Pinpoint the cell where the given text exists, returning its (X, Y) midpoint coordinate. 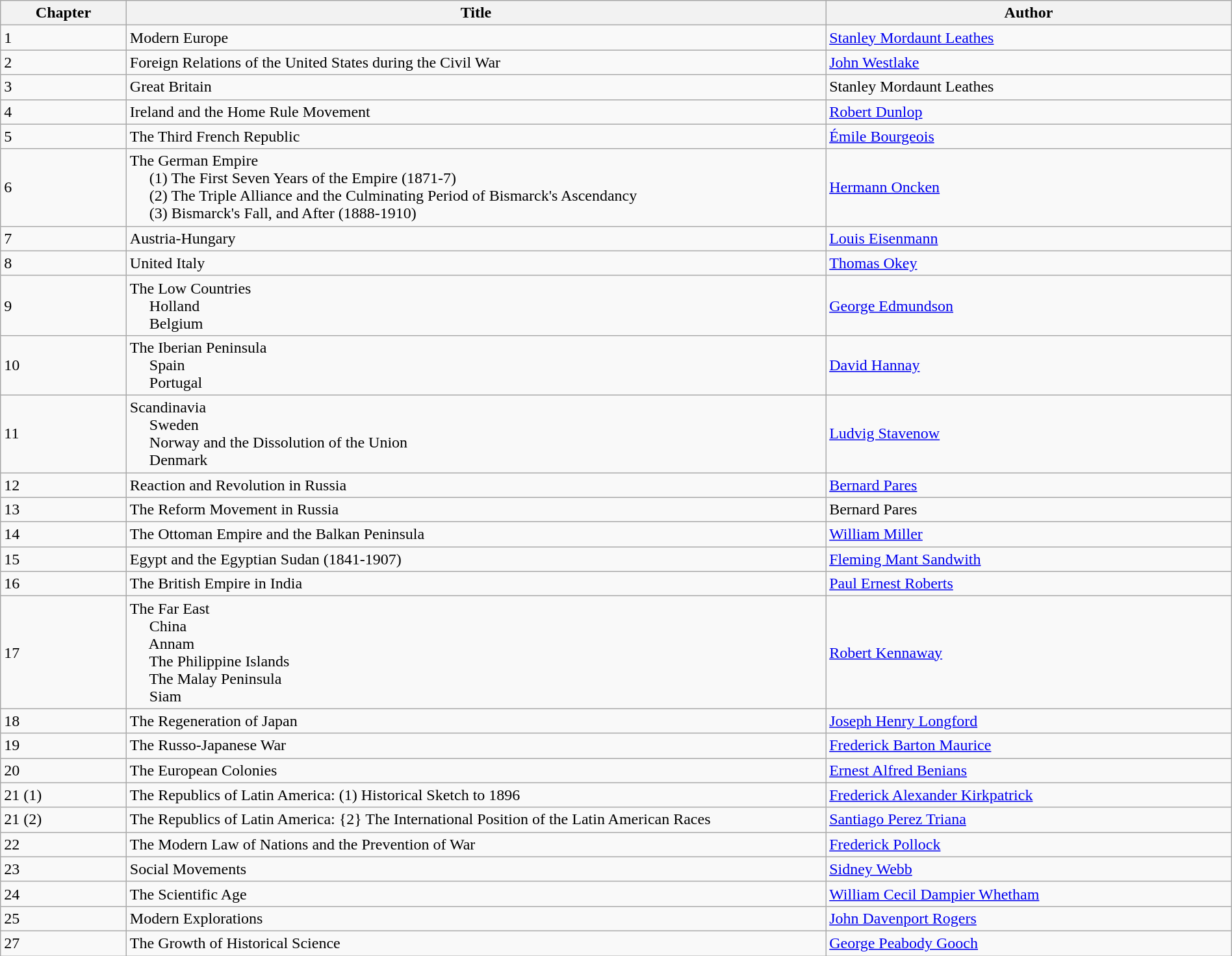
The Republics of Latin America: {2} The International Position of the Latin American Races (476, 820)
Title (476, 13)
Ireland and the Home Rule Movement (476, 112)
20 (64, 770)
2 (64, 62)
14 (64, 535)
27 (64, 943)
Social Movements (476, 869)
7 (64, 238)
5 (64, 136)
25 (64, 918)
Austria-Hungary (476, 238)
Modern Explorations (476, 918)
Ernest Alfred Benians (1029, 770)
3 (64, 87)
13 (64, 510)
Reaction and Revolution in Russia (476, 485)
1 (64, 38)
21 (1) (64, 795)
Émile Bourgeois (1029, 136)
19 (64, 746)
Fleming Mant Sandwith (1029, 559)
The Ottoman Empire and the Balkan Peninsula (476, 535)
22 (64, 844)
William Miller (1029, 535)
11 (64, 434)
Egypt and the Egyptian Sudan (1841-1907) (476, 559)
The Third French Republic (476, 136)
Scandinavia Sweden Norway and the Dissolution of the Union Denmark (476, 434)
Chapter (64, 13)
Paul Ernest Roberts (1029, 584)
8 (64, 263)
The Modern Law of Nations and the Prevention of War (476, 844)
John Davenport Rogers (1029, 918)
The Reform Movement in Russia (476, 510)
John Westlake (1029, 62)
The Russo-Japanese War (476, 746)
6 (64, 187)
Louis Eisenmann (1029, 238)
David Hannay (1029, 365)
The Growth of Historical Science (476, 943)
4 (64, 112)
William Cecil Dampier Whetham (1029, 894)
Robert Kennaway (1029, 652)
Author (1029, 13)
Santiago Perez Triana (1029, 820)
Foreign Relations of the United States during the Civil War (476, 62)
The British Empire in India (476, 584)
The Scientific Age (476, 894)
George Peabody Gooch (1029, 943)
The European Colonies (476, 770)
The Low Countries Holland Belgium (476, 305)
21 (2) (64, 820)
Sidney Webb (1029, 869)
Frederick Barton Maurice (1029, 746)
The Republics of Latin America: (1) Historical Sketch to 1896 (476, 795)
The Regeneration of Japan (476, 721)
12 (64, 485)
Hermann Oncken (1029, 187)
Frederick Alexander Kirkpatrick (1029, 795)
17 (64, 652)
The Iberian Peninsula Spain Portugal (476, 365)
Great Britain (476, 87)
The Far East China Annam The Philippine Islands The Malay Peninsula Siam (476, 652)
10 (64, 365)
9 (64, 305)
Modern Europe (476, 38)
16 (64, 584)
United Italy (476, 263)
Joseph Henry Longford (1029, 721)
23 (64, 869)
Robert Dunlop (1029, 112)
George Edmundson (1029, 305)
Ludvig Stavenow (1029, 434)
Frederick Pollock (1029, 844)
15 (64, 559)
24 (64, 894)
Thomas Okey (1029, 263)
18 (64, 721)
